Return the [X, Y] coordinate for the center point of the cell that contains the specified text.  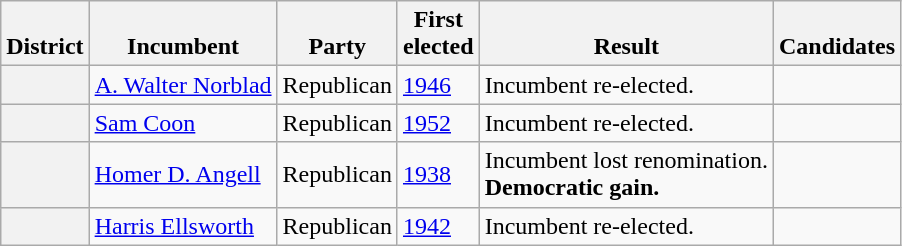
Homer D. Angell [183, 174]
1952 [438, 123]
Party [337, 34]
1938 [438, 174]
Result [626, 34]
Incumbent lost renomination.Democratic gain. [626, 174]
A. Walter Norblad [183, 85]
Incumbent [183, 34]
Candidates [836, 34]
1946 [438, 85]
1942 [438, 226]
Sam Coon [183, 123]
Harris Ellsworth [183, 226]
Firstelected [438, 34]
District [45, 34]
